Identify which cell holds the provided text, then report its (X, Y) central coordinate. 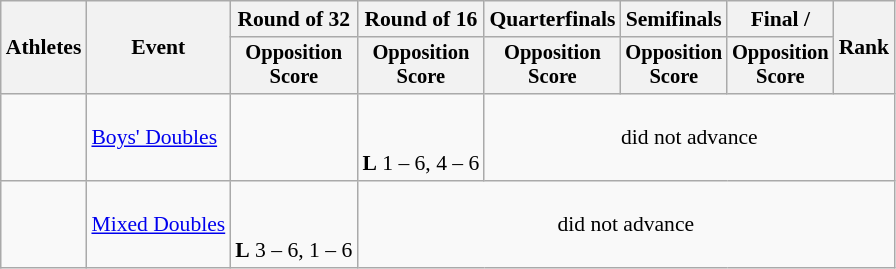
Rank (864, 48)
Mixed Doubles (158, 224)
Quarterfinals (552, 19)
Athletes (44, 48)
Semifinals (674, 19)
L 1 – 6, 4 – 6 (420, 138)
Final / (780, 19)
Round of 32 (294, 19)
L 3 – 6, 1 – 6 (294, 224)
Boys' Doubles (158, 138)
Event (158, 48)
Round of 16 (420, 19)
